Determine the [x, y] coordinate at the center of the cell enclosing the given text.  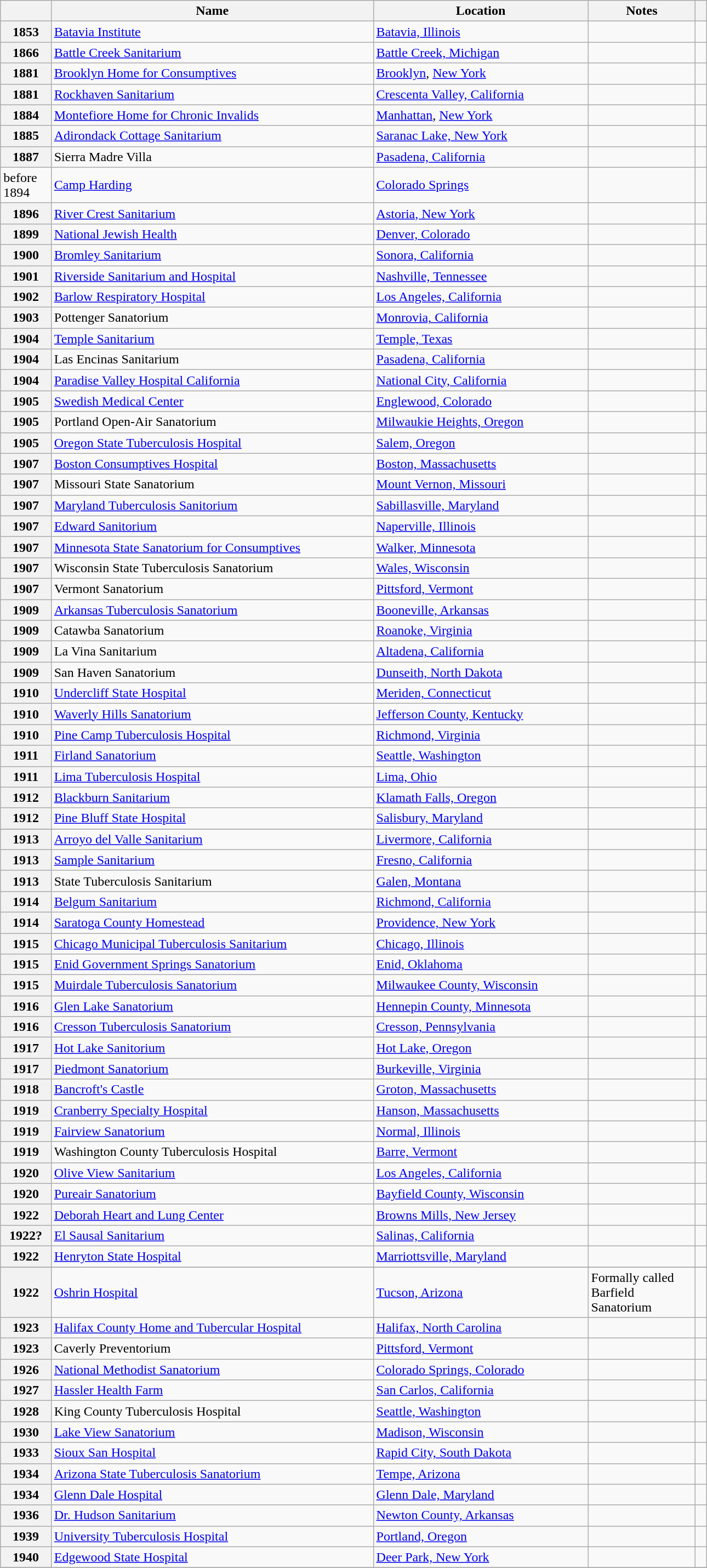
Chicago Municipal Tuberculosis Sanitarium [212, 943]
Fresno, California [481, 860]
San Carlos, California [481, 1390]
Glenn Dale Hospital [212, 1495]
Pureair Sanatorium [212, 1194]
Fairview Sanatorium [212, 1131]
Burkeville, Virginia [481, 1069]
Lima Tuberculosis Hospital [212, 777]
Edgewood State Hospital [212, 1557]
Roanoke, Virginia [481, 631]
Richmond, Virginia [481, 735]
Cresson, Pennsylvania [481, 1027]
1884 [26, 115]
Rapid City, South Dakota [481, 1453]
Hanson, Massachusetts [481, 1110]
1936 [26, 1515]
Swedish Medical Center [212, 401]
1896 [26, 213]
Halifax, North Carolina [481, 1328]
Brooklyn Home for Consumptives [212, 73]
Booneville, Arkansas [481, 610]
Battle Creek, Michigan [481, 53]
Lake View Sanatorium [212, 1432]
Lima, Ohio [481, 777]
Newton County, Arkansas [481, 1515]
Livermore, California [481, 839]
1902 [26, 297]
Madison, Wisconsin [481, 1432]
Battle Creek Sanitarium [212, 53]
Vermont Sanatorium [212, 589]
Englewood, Colorado [481, 401]
Camp Harding [212, 185]
Temple, Texas [481, 339]
Hennepin County, Minnesota [481, 1006]
State Tuberculosis Sanitarium [212, 881]
Meriden, Connecticut [481, 693]
Bancroft's Castle [212, 1090]
1887 [26, 157]
1903 [26, 318]
Notes [642, 11]
Oregon State Tuberculosis Hospital [212, 443]
1866 [26, 53]
Normal, Illinois [481, 1131]
Astoria, New York [481, 213]
Mount Vernon, Missouri [481, 484]
Milwaukee County, Wisconsin [481, 985]
1927 [26, 1390]
Adirondack Cottage Sanitarium [212, 136]
Firland Sanatorium [212, 756]
Dr. Hudson Sanitarium [212, 1515]
Crescenta Valley, California [481, 94]
Tucson, Arizona [481, 1292]
Boston, Massachusetts [481, 464]
Waverly Hills Sanatorium [212, 714]
La Vina Sanitarium [212, 652]
Jefferson County, Kentucky [481, 714]
1926 [26, 1370]
Nashville, Tennessee [481, 276]
Batavia Institute [212, 32]
National Jewish Health [212, 234]
Sioux San Hospital [212, 1453]
Hot Lake Sanitorium [212, 1048]
Arizona State Tuberculosis Sanatorium [212, 1474]
University Tuberculosis Hospital [212, 1536]
Denver, Colorado [481, 234]
Colorado Springs, Colorado [481, 1370]
Salinas, California [481, 1235]
Blackburn Sanitarium [212, 797]
Batavia, Illinois [481, 32]
Naperville, Illinois [481, 526]
1922? [26, 1235]
Deborah Heart and Lung Center [212, 1215]
Undercliff State Hospital [212, 693]
1918 [26, 1090]
Arkansas Tuberculosis Sanatorium [212, 610]
Chicago, Illinois [481, 943]
Brooklyn, New York [481, 73]
Klamath Falls, Oregon [481, 797]
Saranac Lake, New York [481, 136]
1928 [26, 1411]
Sierra Madre Villa [212, 157]
Paradise Valley Hospital California [212, 380]
Caverly Preventorium [212, 1349]
Altadena, California [481, 652]
1901 [26, 276]
Catawba Sanatorium [212, 631]
1933 [26, 1453]
Formally called Barfield Sanatorium [642, 1292]
Riverside Sanitarium and Hospital [212, 276]
Pine Bluff State Hospital [212, 818]
Marriottsville, Maryland [481, 1256]
Enid, Oklahoma [481, 965]
Monrovia, California [481, 318]
1939 [26, 1536]
National Methodist Sanatorium [212, 1370]
Minnesota State Sanatorium for Consumptives [212, 547]
Washington County Tuberculosis Hospital [212, 1152]
before 1894 [26, 185]
Glenn Dale, Maryland [481, 1495]
Rockhaven Sanitarium [212, 94]
Henryton State Hospital [212, 1256]
San Haven Sanatorium [212, 672]
Manhattan, New York [481, 115]
Cranberry Specialty Hospital [212, 1110]
Browns Mills, New Jersey [481, 1215]
1900 [26, 255]
Edward Sanitorium [212, 526]
Glen Lake Sanatorium [212, 1006]
Las Encinas Sanitarium [212, 360]
Cresson Tuberculosis Sanatorium [212, 1027]
Hot Lake, Oregon [481, 1048]
Barre, Vermont [481, 1152]
Olive View Sanitarium [212, 1173]
Wales, Wisconsin [481, 568]
Bayfield County, Wisconsin [481, 1194]
King County Tuberculosis Hospital [212, 1411]
Halifax County Home and Tubercular Hospital [212, 1328]
Arroyo del Valle Sanitarium [212, 839]
Name [212, 11]
Piedmont Sanatorium [212, 1069]
Missouri State Sanatorium [212, 484]
1853 [26, 32]
Sonora, California [481, 255]
Enid Government Springs Sanatorium [212, 965]
Portland Open-Air Sanatorium [212, 422]
Deer Park, New York [481, 1557]
Barlow Respiratory Hospital [212, 297]
Colorado Springs [481, 185]
1930 [26, 1432]
Salem, Oregon [481, 443]
El Sausal Sanitarium [212, 1235]
Groton, Massachusetts [481, 1090]
Hassler Health Farm [212, 1390]
Richmond, California [481, 902]
Providence, New York [481, 922]
Dunseith, North Dakota [481, 672]
Sample Sanitarium [212, 860]
Saratoga County Homestead [212, 922]
River Crest Sanitarium [212, 213]
Muirdale Tuberculosis Sanatorium [212, 985]
Pottenger Sanatorium [212, 318]
Location [481, 11]
Belgum Sanitarium [212, 902]
1940 [26, 1557]
Salisbury, Maryland [481, 818]
Milwaukie Heights, Oregon [481, 422]
Bromley Sanitarium [212, 255]
Maryland Tuberculosis Sanitorium [212, 505]
Galen, Montana [481, 881]
1885 [26, 136]
Oshrin Hospital [212, 1292]
Temple Sanitarium [212, 339]
Pine Camp Tuberculosis Hospital [212, 735]
1899 [26, 234]
Wisconsin State Tuberculosis Sanatorium [212, 568]
Sabillasville, Maryland [481, 505]
Montefiore Home for Chronic Invalids [212, 115]
Tempe, Arizona [481, 1474]
Portland, Oregon [481, 1536]
National City, California [481, 380]
Walker, Minnesota [481, 547]
Boston Consumptives Hospital [212, 464]
